Scan for the cell matching the given text and deliver its (X, Y) coordinate at center. 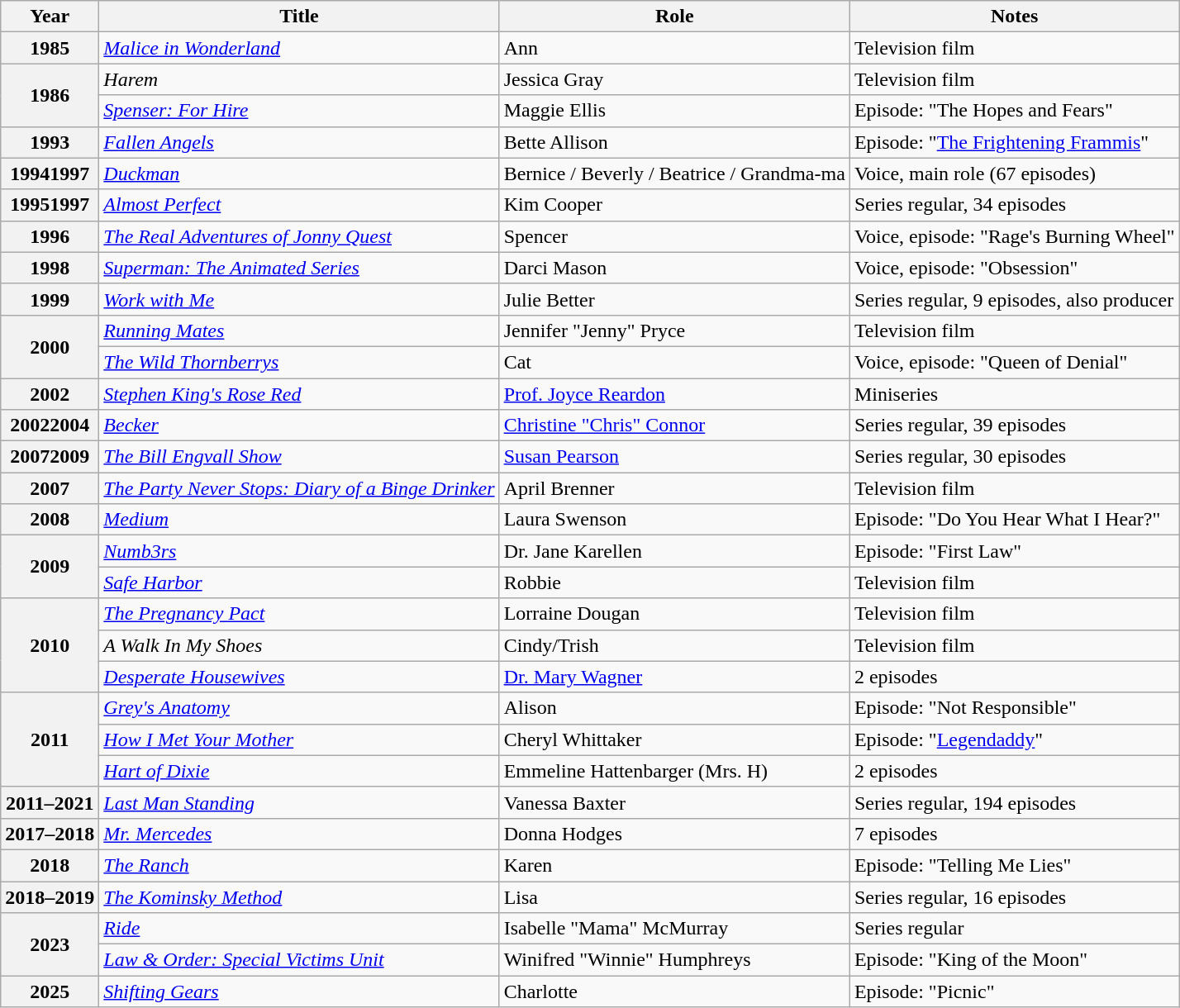
Mr. Mercedes (299, 834)
Desperate Housewives (299, 677)
19951997 (50, 205)
April Brenner (674, 488)
Episode: "The Frightening Frammis" (1015, 142)
The Bill Engvall Show (299, 457)
Susan Pearson (674, 457)
Julie Better (674, 299)
A Walk In My Shoes (299, 645)
2018 (50, 865)
How I Met Your Mother (299, 739)
The Pregnancy Pact (299, 614)
Isabelle "Mama" McMurray (674, 929)
Cat (674, 362)
1999 (50, 299)
Series regular, 39 episodes (1015, 426)
1986 (50, 95)
Vanessa Baxter (674, 802)
Voice, episode: "Queen of Denial" (1015, 362)
Bette Allison (674, 142)
The Ranch (299, 865)
Series regular, 9 episodes, also producer (1015, 299)
2025 (50, 991)
Kim Cooper (674, 205)
2011 (50, 739)
Medium (299, 520)
19941997 (50, 174)
2008 (50, 520)
Becker (299, 426)
Superman: The Animated Series (299, 268)
1996 (50, 236)
Hart of Dixie (299, 771)
The Wild Thornberrys (299, 362)
Episode: "Legendaddy" (1015, 739)
2011–2021 (50, 802)
Harem (299, 79)
2017–2018 (50, 834)
Maggie Ellis (674, 111)
Series regular, 34 episodes (1015, 205)
Ride (299, 929)
Duckman (299, 174)
Numb3rs (299, 551)
Series regular, 30 episodes (1015, 457)
Robbie (674, 582)
Episode: "King of the Moon" (1015, 960)
Laura Swenson (674, 520)
1998 (50, 268)
Episode: "Telling Me Lies" (1015, 865)
The Party Never Stops: Diary of a Binge Drinker (299, 488)
Law & Order: Special Victims Unit (299, 960)
Notes (1015, 17)
Jennifer "Jenny" Pryce (674, 330)
Bernice / Beverly / Beatrice / Grandma-ma (674, 174)
Spenser: For Hire (299, 111)
Shifting Gears (299, 991)
Jessica Gray (674, 79)
Fallen Angels (299, 142)
20022004 (50, 426)
Episode: "First Law" (1015, 551)
2010 (50, 645)
Charlotte (674, 991)
Miniseries (1015, 394)
1985 (50, 48)
Episode: "Not Responsible" (1015, 708)
Almost Perfect (299, 205)
2002 (50, 394)
Work with Me (299, 299)
2009 (50, 567)
Year (50, 17)
Running Mates (299, 330)
Stephen King's Rose Red (299, 394)
Series regular (1015, 929)
Dr. Jane Karellen (674, 551)
Cindy/Trish (674, 645)
Dr. Mary Wagner (674, 677)
2007 (50, 488)
Voice, episode: "Rage's Burning Wheel" (1015, 236)
Cheryl Whittaker (674, 739)
2023 (50, 944)
Donna Hodges (674, 834)
Grey's Anatomy (299, 708)
Darci Mason (674, 268)
Last Man Standing (299, 802)
Emmeline Hattenbarger (Mrs. H) (674, 771)
Lorraine Dougan (674, 614)
Episode: "Do You Hear What I Hear?" (1015, 520)
2018–2019 (50, 896)
Ann (674, 48)
Alison (674, 708)
7 episodes (1015, 834)
20072009 (50, 457)
The Kominsky Method (299, 896)
Title (299, 17)
Episode: "Picnic" (1015, 991)
Voice, main role (67 episodes) (1015, 174)
Spencer (674, 236)
Safe Harbor (299, 582)
Malice in Wonderland (299, 48)
Lisa (674, 896)
Role (674, 17)
Series regular, 16 episodes (1015, 896)
Prof. Joyce Reardon (674, 394)
Episode: "The Hopes and Fears" (1015, 111)
2000 (50, 346)
Christine "Chris" Connor (674, 426)
Karen (674, 865)
The Real Adventures of Jonny Quest (299, 236)
1993 (50, 142)
Voice, episode: "Obsession" (1015, 268)
Winifred "Winnie" Humphreys (674, 960)
Series regular, 194 episodes (1015, 802)
